From the cell containing the given text, extract its center point as (X, Y) coordinate. 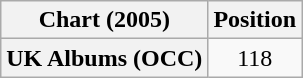
UK Albums (OCC) (104, 58)
118 (255, 58)
Chart (2005) (104, 20)
Position (255, 20)
